Provide the (X, Y) coordinate of the cell's center where the given text is located.  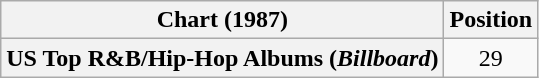
29 (491, 58)
Position (491, 20)
US Top R&B/Hip-Hop Albums (Billboard) (222, 58)
Chart (1987) (222, 20)
